Return the (x, y) coordinate for the center point of the cell that contains the specified text.  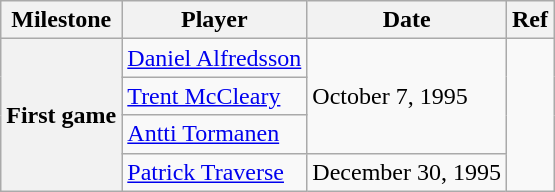
Player (214, 20)
First game (62, 115)
October 7, 1995 (407, 96)
December 30, 1995 (407, 172)
Milestone (62, 20)
Patrick Traverse (214, 172)
Ref (530, 20)
Date (407, 20)
Daniel Alfredsson (214, 58)
Antti Tormanen (214, 134)
Trent McCleary (214, 96)
